Detect which cell encompasses the target text, then output its [X, Y] center coordinate. 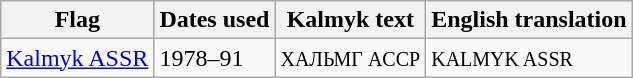
Dates used [214, 20]
Kalmyk ASSR [78, 58]
English translation [529, 20]
ХАЛЬМГ ACCP [350, 58]
Flag [78, 20]
1978–91 [214, 58]
KALMYK ASSR [529, 58]
Kalmyk text [350, 20]
